Output the [X, Y] coordinate of the center of the cell containing the given text.  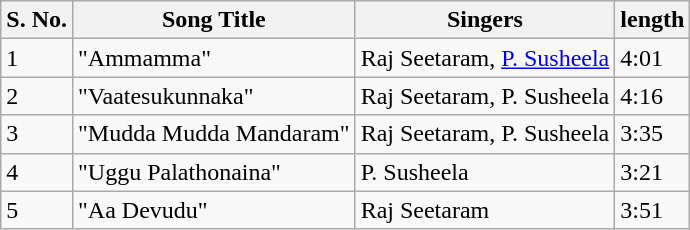
"Vaatesukunnaka" [214, 96]
3:51 [652, 210]
5 [37, 210]
S. No. [37, 20]
"Ammamma" [214, 58]
Raj Seetaram [485, 210]
Singers [485, 20]
Song Title [214, 20]
4 [37, 172]
3:21 [652, 172]
1 [37, 58]
"Mudda Mudda Mandaram" [214, 134]
P. Susheela [485, 172]
"Uggu Palathonaina" [214, 172]
4:01 [652, 58]
2 [37, 96]
length [652, 20]
"Aa Devudu" [214, 210]
3:35 [652, 134]
3 [37, 134]
4:16 [652, 96]
